Identify which cell holds the provided text, then report its [x, y] central coordinate. 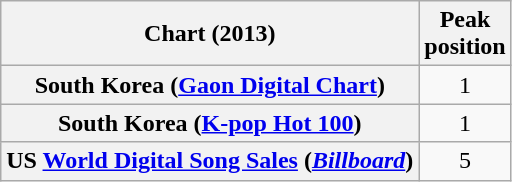
5 [465, 161]
Chart (2013) [210, 34]
South Korea (K-pop Hot 100) [210, 123]
South Korea (Gaon Digital Chart) [210, 85]
Peak position [465, 34]
US World Digital Song Sales (Billboard) [210, 161]
